Detect which cell encompasses the target text, then output its [X, Y] center coordinate. 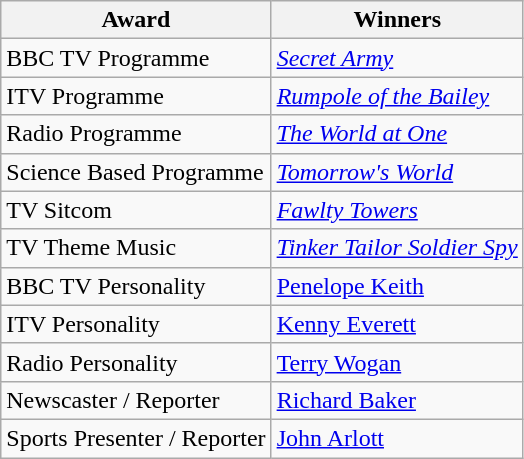
Award [136, 20]
John Arlott [397, 438]
TV Sitcom [136, 210]
Science Based Programme [136, 172]
ITV Programme [136, 96]
Radio Personality [136, 362]
Kenny Everett [397, 324]
Fawlty Towers [397, 210]
Terry Wogan [397, 362]
Rumpole of the Bailey [397, 96]
Richard Baker [397, 400]
Radio Programme [136, 134]
ITV Personality [136, 324]
Secret Army [397, 58]
Penelope Keith [397, 286]
Tomorrow's World [397, 172]
BBC TV Personality [136, 286]
Winners [397, 20]
BBC TV Programme [136, 58]
Newscaster / Reporter [136, 400]
The World at One [397, 134]
Tinker Tailor Soldier Spy [397, 248]
Sports Presenter / Reporter [136, 438]
TV Theme Music [136, 248]
